Return (X, Y) of the center of cell containing provided text 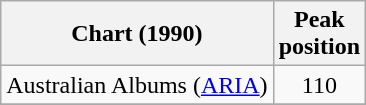
Peakposition (319, 34)
Australian Albums (ARIA) (137, 85)
Chart (1990) (137, 34)
110 (319, 85)
